Find where the given text appears and provide that cell's center as [x, y] coordinate. 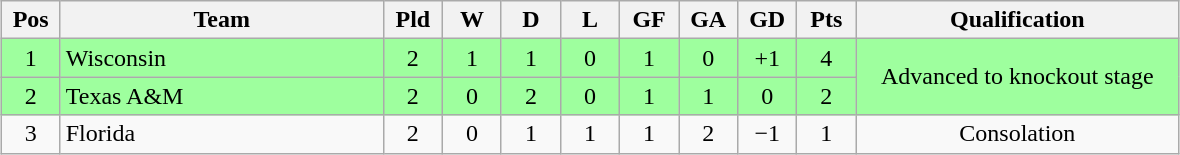
Texas A&M [222, 96]
Consolation [1018, 134]
GA [708, 20]
W [472, 20]
Advanced to knockout stage [1018, 77]
GD [768, 20]
+1 [768, 58]
GF [650, 20]
D [530, 20]
Team [222, 20]
Wisconsin [222, 58]
Qualification [1018, 20]
3 [30, 134]
Pos [30, 20]
Pts [826, 20]
Pld [412, 20]
L [590, 20]
4 [826, 58]
−1 [768, 134]
Florida [222, 134]
